Pinpoint the cell where the given text exists, returning its [X, Y] midpoint coordinate. 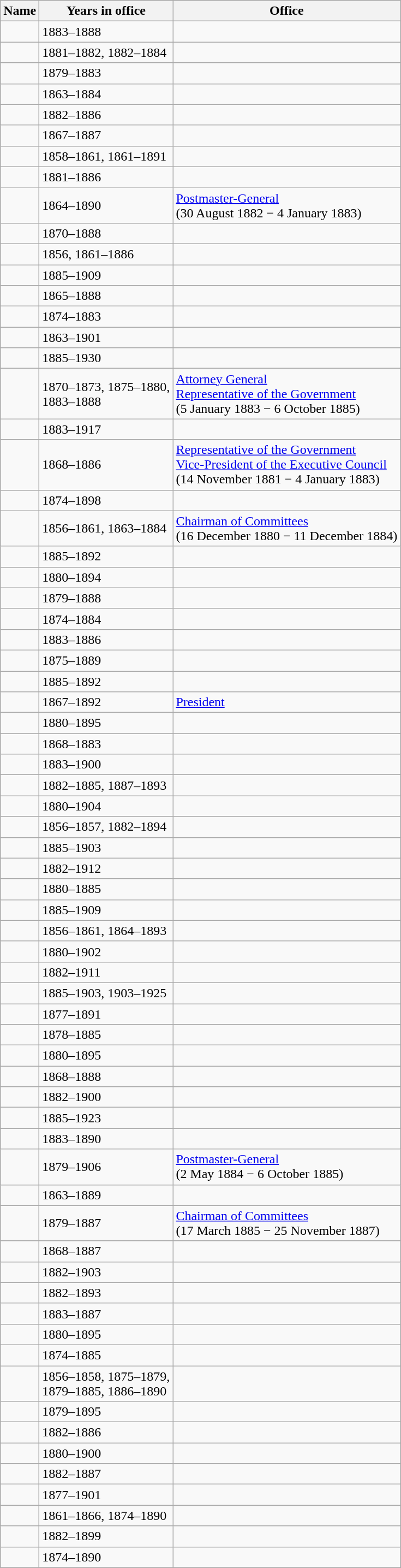
1882–1885, 1887–1893 [106, 785]
1863–1884 [106, 94]
1868–1887 [106, 1251]
1868–1888 [106, 1076]
1885–1903, 1903–1925 [106, 993]
1879–1895 [106, 1412]
1880–1894 [106, 577]
1865–1888 [106, 296]
1870–1888 [106, 233]
1858–1861, 1861–1891 [106, 156]
Office [287, 11]
1883–1890 [106, 1139]
1885–1930 [106, 358]
1883–1900 [106, 765]
1882–1911 [106, 972]
1868–1886 [106, 465]
1874–1884 [106, 619]
1882–1893 [106, 1293]
Chairman of Committees(17 March 1885 − 25 November 1887) [287, 1223]
1879–1906 [106, 1167]
1880–1900 [106, 1453]
1879–1883 [106, 73]
1879–1888 [106, 598]
1856–1858, 1875–1879,1879–1885, 1886–1890 [106, 1383]
1880–1885 [106, 889]
1880–1904 [106, 806]
1882–1899 [106, 1536]
1883–1888 [106, 32]
1883–1887 [106, 1313]
1877–1891 [106, 1014]
1883–1917 [106, 429]
1881–1886 [106, 177]
Name [20, 11]
1867–1887 [106, 135]
1874–1898 [106, 500]
1874–1883 [106, 317]
1867–1892 [106, 702]
1882–1912 [106, 868]
1877–1901 [106, 1495]
1875–1889 [106, 660]
Attorney GeneralRepresentative of the Government(5 January 1883 − 6 October 1885) [287, 394]
1868–1883 [106, 744]
1856–1861, 1863–1884 [106, 529]
Years in office [106, 11]
1856–1857, 1882–1894 [106, 827]
1882–1900 [106, 1097]
1870–1873, 1875–1880,1883–1888 [106, 394]
Representative of the GovernmentVice-President of the Executive Council(14 November 1881 − 4 January 1883) [287, 465]
1861–1866, 1874–1890 [106, 1516]
1885–1923 [106, 1118]
1880–1902 [106, 951]
1881–1882, 1882–1884 [106, 52]
1864–1890 [106, 205]
1878–1885 [106, 1035]
1882–1887 [106, 1474]
1882–1903 [106, 1272]
1874–1885 [106, 1355]
1856, 1861–1886 [106, 254]
Postmaster-General(2 May 1884 − 6 October 1885) [287, 1167]
Chairman of Committees(16 December 1880 − 11 December 1884) [287, 529]
1856–1861, 1864–1893 [106, 931]
1885–1903 [106, 848]
1863–1889 [106, 1195]
1874–1890 [106, 1557]
1863–1901 [106, 338]
President [287, 702]
Postmaster-General(30 August 1882 − 4 January 1883) [287, 205]
1879–1887 [106, 1223]
1883–1886 [106, 640]
